Capture the cell that displays the provided text and extract its [X, Y] central coordinate. 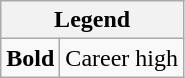
Career high [122, 58]
Bold [30, 58]
Legend [92, 20]
